Search for the cell housing the specified text and yield its [X, Y] center coordinate. 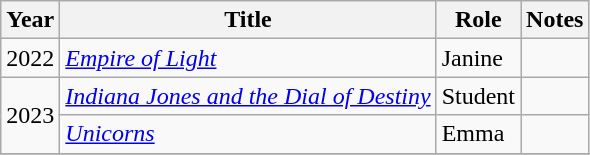
Janine [478, 58]
Role [478, 20]
Student [478, 96]
2022 [30, 58]
Empire of Light [248, 58]
Notes [555, 20]
Emma [478, 134]
Title [248, 20]
Unicorns [248, 134]
Year [30, 20]
2023 [30, 115]
Indiana Jones and the Dial of Destiny [248, 96]
